Return the (X, Y) coordinate for the center point of the cell that contains the specified text.  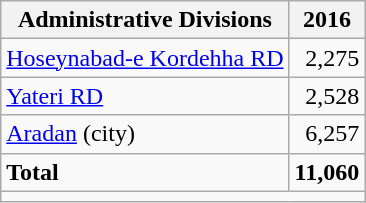
2,528 (327, 96)
Administrative Divisions (145, 20)
2,275 (327, 58)
11,060 (327, 172)
Aradan (city) (145, 134)
2016 (327, 20)
Hoseynabad-e Kordehha RD (145, 58)
6,257 (327, 134)
Yateri RD (145, 96)
Total (145, 172)
